Detect which cell encompasses the target text, then output its [X, Y] center coordinate. 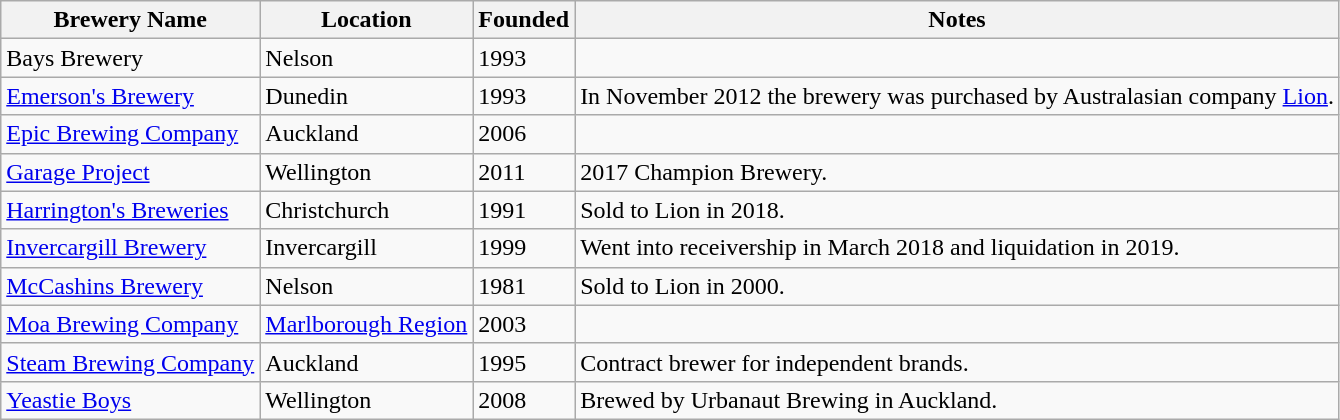
Notes [958, 20]
Marlborough Region [366, 324]
2017 Champion Brewery. [958, 172]
Dunedin [366, 96]
1991 [524, 210]
Emerson's Brewery [130, 96]
Brewed by Urbanaut Brewing in Auckland. [958, 400]
2003 [524, 324]
Location [366, 20]
Steam Brewing Company [130, 362]
Bays Brewery [130, 58]
1999 [524, 248]
Brewery Name [130, 20]
Invercargill Brewery [130, 248]
Sold to Lion in 2018. [958, 210]
Sold to Lion in 2000. [958, 286]
1981 [524, 286]
Yeastie Boys [130, 400]
Christchurch [366, 210]
1995 [524, 362]
Founded [524, 20]
2011 [524, 172]
Garage Project [130, 172]
In November 2012 the brewery was purchased by Australasian company Lion. [958, 96]
Epic Brewing Company [130, 134]
McCashins Brewery [130, 286]
Harrington's Breweries [130, 210]
2006 [524, 134]
Went into receivership in March 2018 and liquidation in 2019. [958, 248]
Invercargill [366, 248]
Moa Brewing Company [130, 324]
2008 [524, 400]
Contract brewer for independent brands. [958, 362]
